Pinpoint the cell where the given text exists, returning its [X, Y] midpoint coordinate. 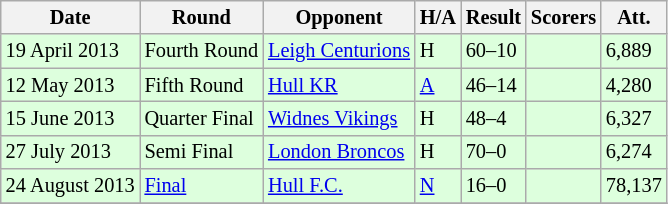
15 June 2013 [70, 118]
Result [494, 17]
Round [202, 17]
16–0 [494, 186]
Opponent [339, 17]
46–14 [494, 85]
Leigh Centurions [339, 51]
70–0 [494, 152]
12 May 2013 [70, 85]
Fifth Round [202, 85]
A [438, 85]
H/A [438, 17]
Scorers [564, 17]
Widnes Vikings [339, 118]
6,327 [634, 118]
Fourth Round [202, 51]
Hull F.C. [339, 186]
Quarter Final [202, 118]
Hull KR [339, 85]
19 April 2013 [70, 51]
London Broncos [339, 152]
78,137 [634, 186]
24 August 2013 [70, 186]
60–10 [494, 51]
Date [70, 17]
6,274 [634, 152]
Att. [634, 17]
N [438, 186]
48–4 [494, 118]
Final [202, 186]
Semi Final [202, 152]
6,889 [634, 51]
4,280 [634, 85]
27 July 2013 [70, 152]
